Return the [x, y] coordinate for the center point of the cell that contains the specified text.  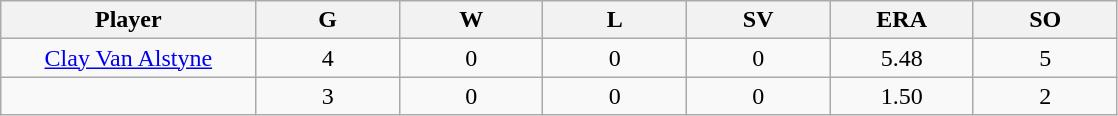
G [328, 20]
ERA [902, 20]
L [615, 20]
SV [758, 20]
Player [128, 20]
SO [1045, 20]
4 [328, 58]
Clay Van Alstyne [128, 58]
2 [1045, 96]
5.48 [902, 58]
5 [1045, 58]
W [471, 20]
1.50 [902, 96]
3 [328, 96]
